From the cell containing the given text, extract its center point as (X, Y) coordinate. 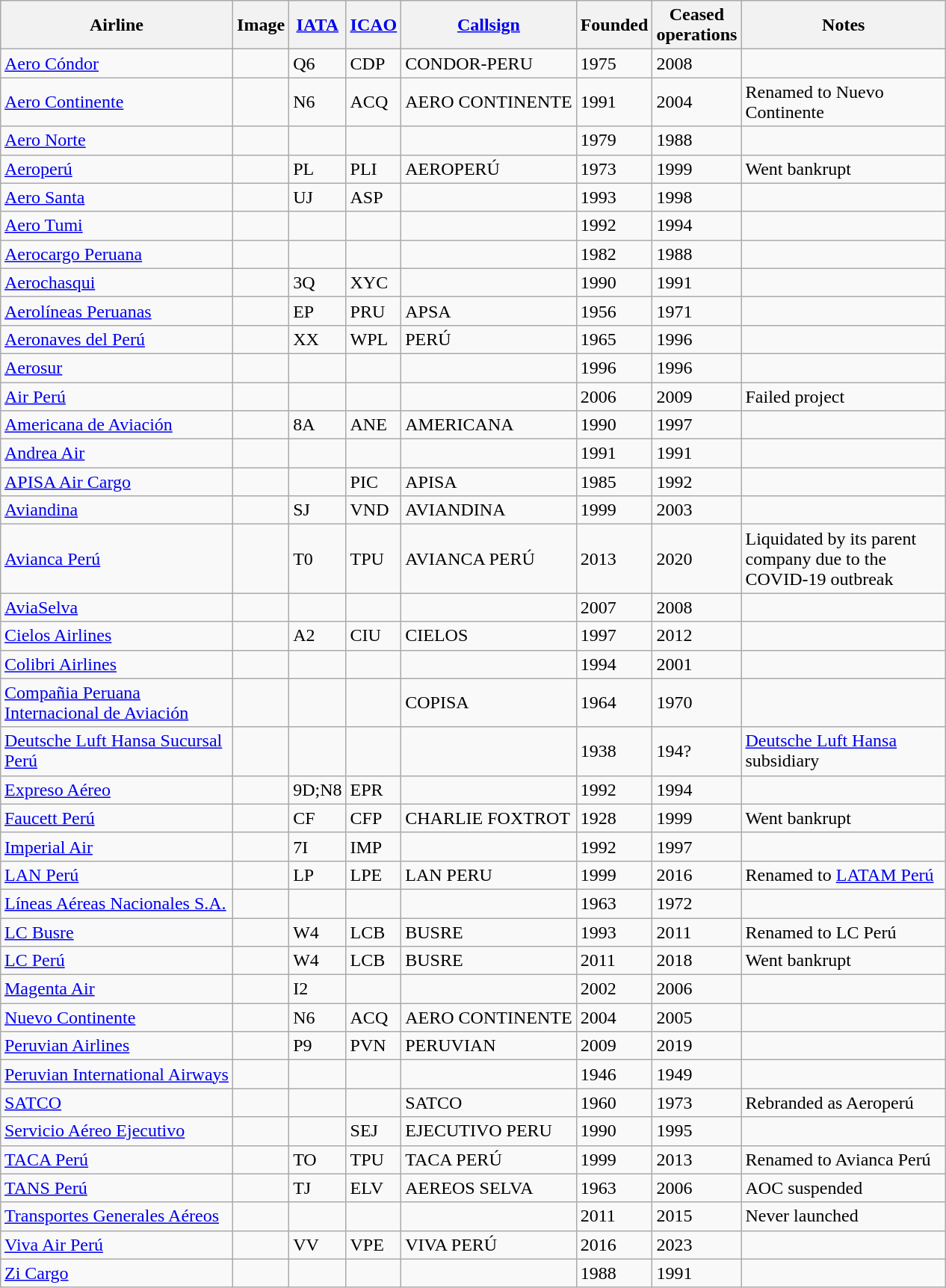
Aero Cóndor (117, 64)
8A (318, 425)
APSA (489, 311)
Peruvian Airlines (117, 1046)
T0 (318, 559)
CFP (374, 818)
Notes (844, 25)
2012 (696, 636)
PL (318, 169)
APISA Air Cargo (117, 482)
1956 (614, 311)
Magenta Air (117, 989)
VIVA PERÚ (489, 1245)
XYC (374, 282)
Aerolíneas Peruanas (117, 311)
Faucett Perú (117, 818)
COPISA (489, 702)
Image (262, 25)
1972 (696, 903)
CIU (374, 636)
Air Perú (117, 397)
AEREOS SELVA (489, 1188)
1965 (614, 339)
1960 (614, 1103)
Aerochasqui (117, 282)
PERÚ (489, 339)
1975 (614, 64)
Viva Air Perú (117, 1245)
UJ (318, 197)
Q6 (318, 64)
Renamed to Avianca Perú (844, 1159)
PVN (374, 1046)
EPR (374, 790)
Failed project (844, 397)
Aviandina (117, 510)
2003 (696, 510)
1949 (696, 1074)
Aero Santa (117, 197)
Compañia Peruana Internacional de Aviación (117, 702)
LPE (374, 875)
Founded (614, 25)
2020 (696, 559)
AMERICANA (489, 425)
SJ (318, 510)
2001 (696, 664)
Never launched (844, 1216)
Aero Norte (117, 140)
Aeroperú (117, 169)
TO (318, 1159)
Callsign (489, 25)
Zi Cargo (117, 1273)
EJECUTIVO PERU (489, 1131)
Transportes Generales Aéreos (117, 1216)
Nuevo Continente (117, 1018)
PERUVIAN (489, 1046)
Americana de Aviación (117, 425)
2023 (696, 1245)
9D;N8 (318, 790)
Deutsche Luft Hansa subsidiary (844, 752)
AVIANDINA (489, 510)
1946 (614, 1074)
Ceasedoperations (696, 25)
1938 (614, 752)
PIC (374, 482)
CDP (374, 64)
LAN Perú (117, 875)
VND (374, 510)
Deutsche Luft Hansa Sucursal Perú (117, 752)
Servicio Aéreo Ejecutivo (117, 1131)
1982 (614, 254)
Aero Tumi (117, 226)
XX (318, 339)
Renamed to LC Perú (844, 932)
Expreso Aéreo (117, 790)
WPL (374, 339)
Avianca Perú (117, 559)
2019 (696, 1046)
CIELOS (489, 636)
1998 (696, 197)
A2 (318, 636)
2015 (696, 1216)
1985 (614, 482)
Peruvian International Airways (117, 1074)
1970 (696, 702)
Aerocargo Peruana (117, 254)
1928 (614, 818)
Airline (117, 25)
Cielos Airlines (117, 636)
194? (696, 752)
1971 (696, 311)
AEROPERÚ (489, 169)
I2 (318, 989)
IATA (318, 25)
PRU (374, 311)
CF (318, 818)
Líneas Aéreas Nacionales S.A. (117, 903)
Rebranded as Aeroperú (844, 1103)
LC Perú (117, 961)
VV (318, 1245)
Liquidated by its parent company due to the COVID-19 outbreak (844, 559)
Imperial Air (117, 846)
ASP (374, 197)
ICAO (374, 25)
TANS Perú (117, 1188)
3Q (318, 282)
2007 (614, 607)
P9 (318, 1046)
IMP (374, 846)
TACA PERÚ (489, 1159)
2002 (614, 989)
LAN PERU (489, 875)
2018 (696, 961)
AviaSelva (117, 607)
SEJ (374, 1131)
2005 (696, 1018)
ANE (374, 425)
CHARLIE FOXTROT (489, 818)
LP (318, 875)
AOC suspended (844, 1188)
7I (318, 846)
1964 (614, 702)
LC Busre (117, 932)
VPE (374, 1245)
1979 (614, 140)
Renamed to Nuevo Continente (844, 102)
Colibri Airlines (117, 664)
Aero Continente (117, 102)
CONDOR-PERU (489, 64)
TJ (318, 1188)
AVIANCA PERÚ (489, 559)
ELV (374, 1188)
TACA Perú (117, 1159)
Andrea Air (117, 453)
PLI (374, 169)
Renamed to LATAM Perú (844, 875)
APISA (489, 482)
EP (318, 311)
1995 (696, 1131)
Aerosur (117, 368)
Aeronaves del Perú (117, 339)
